Pinpoint the cell where the given text exists, returning its (x, y) midpoint coordinate. 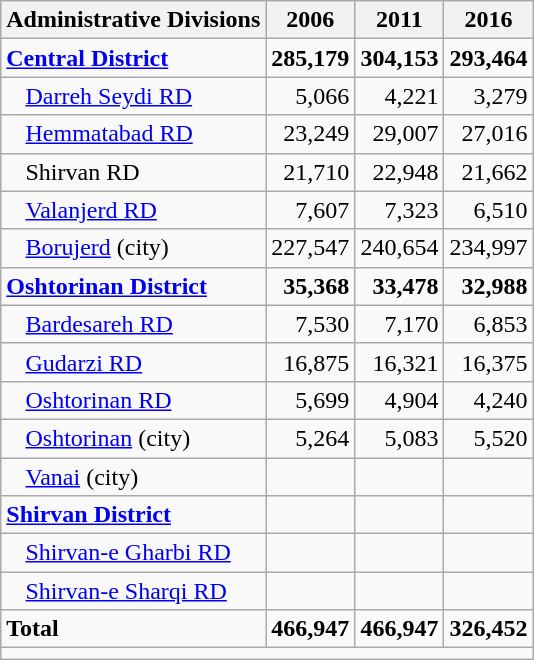
27,016 (488, 134)
4,240 (488, 400)
Shirvan District (134, 515)
16,321 (400, 362)
2006 (310, 20)
Bardesareh RD (134, 324)
32,988 (488, 286)
Vanai (city) (134, 477)
Gudarzi RD (134, 362)
5,699 (310, 400)
6,510 (488, 210)
16,375 (488, 362)
5,264 (310, 438)
Hemmatabad RD (134, 134)
285,179 (310, 58)
29,007 (400, 134)
5,066 (310, 96)
4,904 (400, 400)
21,662 (488, 172)
2016 (488, 20)
33,478 (400, 286)
227,547 (310, 248)
326,452 (488, 629)
Oshtorinan (city) (134, 438)
6,853 (488, 324)
Central District (134, 58)
21,710 (310, 172)
240,654 (400, 248)
23,249 (310, 134)
7,323 (400, 210)
4,221 (400, 96)
Shirvan RD (134, 172)
Shirvan-e Sharqi RD (134, 591)
3,279 (488, 96)
Oshtorinan District (134, 286)
234,997 (488, 248)
Borujerd (city) (134, 248)
Oshtorinan RD (134, 400)
293,464 (488, 58)
35,368 (310, 286)
Administrative Divisions (134, 20)
Darreh Seydi RD (134, 96)
5,520 (488, 438)
7,530 (310, 324)
304,153 (400, 58)
5,083 (400, 438)
Total (134, 629)
2011 (400, 20)
7,607 (310, 210)
22,948 (400, 172)
16,875 (310, 362)
Shirvan-e Gharbi RD (134, 553)
7,170 (400, 324)
Valanjerd RD (134, 210)
